Output the (x, y) coordinate of the center of the cell containing the given text.  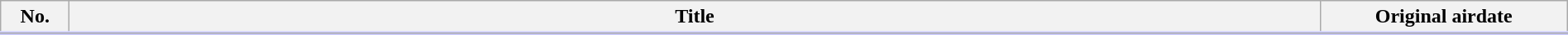
Title (695, 17)
No. (35, 17)
Original airdate (1444, 17)
